Provide the [x, y] coordinate of the cell's center where the given text is located.  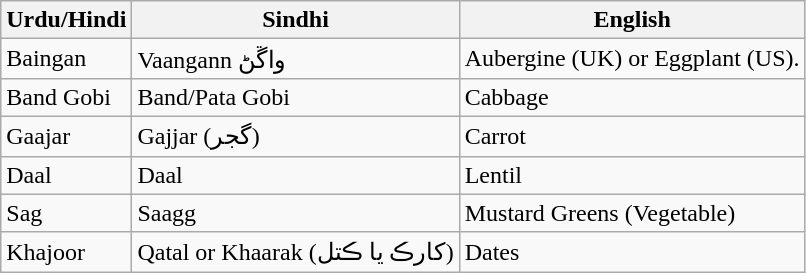
Vaangann واڱڻ [296, 59]
Mustard Greens (Vegetable) [632, 213]
Sindhi [296, 20]
Sag [66, 213]
Lentil [632, 175]
Urdu/Hindi [66, 20]
Band/Pata Gobi [296, 97]
Gajjar (گجر) [296, 136]
Cabbage [632, 97]
Band Gobi [66, 97]
Khajoor [66, 252]
Dates [632, 252]
Carrot [632, 136]
Baingan [66, 59]
Aubergine (UK) or Eggplant (US). [632, 59]
Saagg [296, 213]
English [632, 20]
Gaajar [66, 136]
Qatal or Khaarak (کارڪ يا ڪتل) [296, 252]
